Pinpoint the cell where the given text exists, returning its (X, Y) midpoint coordinate. 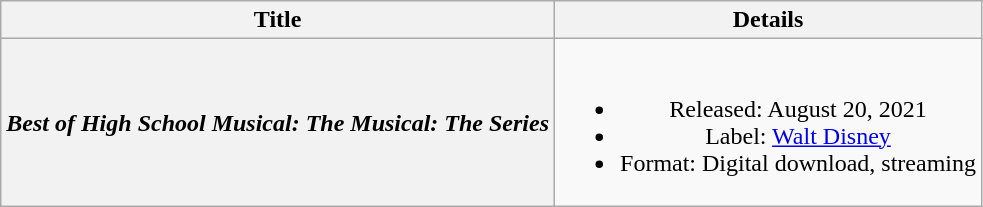
Best of High School Musical: The Musical: The Series (278, 122)
Title (278, 20)
Details (768, 20)
Released: August 20, 2021Label: Walt DisneyFormat: Digital download, streaming (768, 122)
